Locate the cell with the specified text and output its (X, Y) center coordinate. 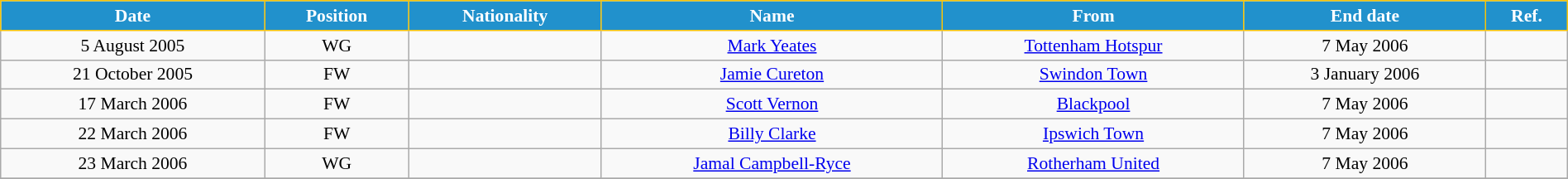
Billy Clarke (772, 134)
23 March 2006 (132, 163)
Ipswich Town (1093, 134)
Date (132, 16)
From (1093, 16)
Tottenham Hotspur (1093, 46)
Swindon Town (1093, 75)
End date (1365, 16)
3 January 2006 (1365, 75)
Name (772, 16)
Nationality (504, 16)
Jamie Cureton (772, 75)
Ref. (1527, 16)
Mark Yeates (772, 46)
17 March 2006 (132, 104)
Jamal Campbell-Ryce (772, 163)
Position (337, 16)
21 October 2005 (132, 75)
5 August 2005 (132, 46)
22 March 2006 (132, 134)
Blackpool (1093, 104)
Scott Vernon (772, 104)
Rotherham United (1093, 163)
